From the cell containing the given text, extract its center point as (x, y) coordinate. 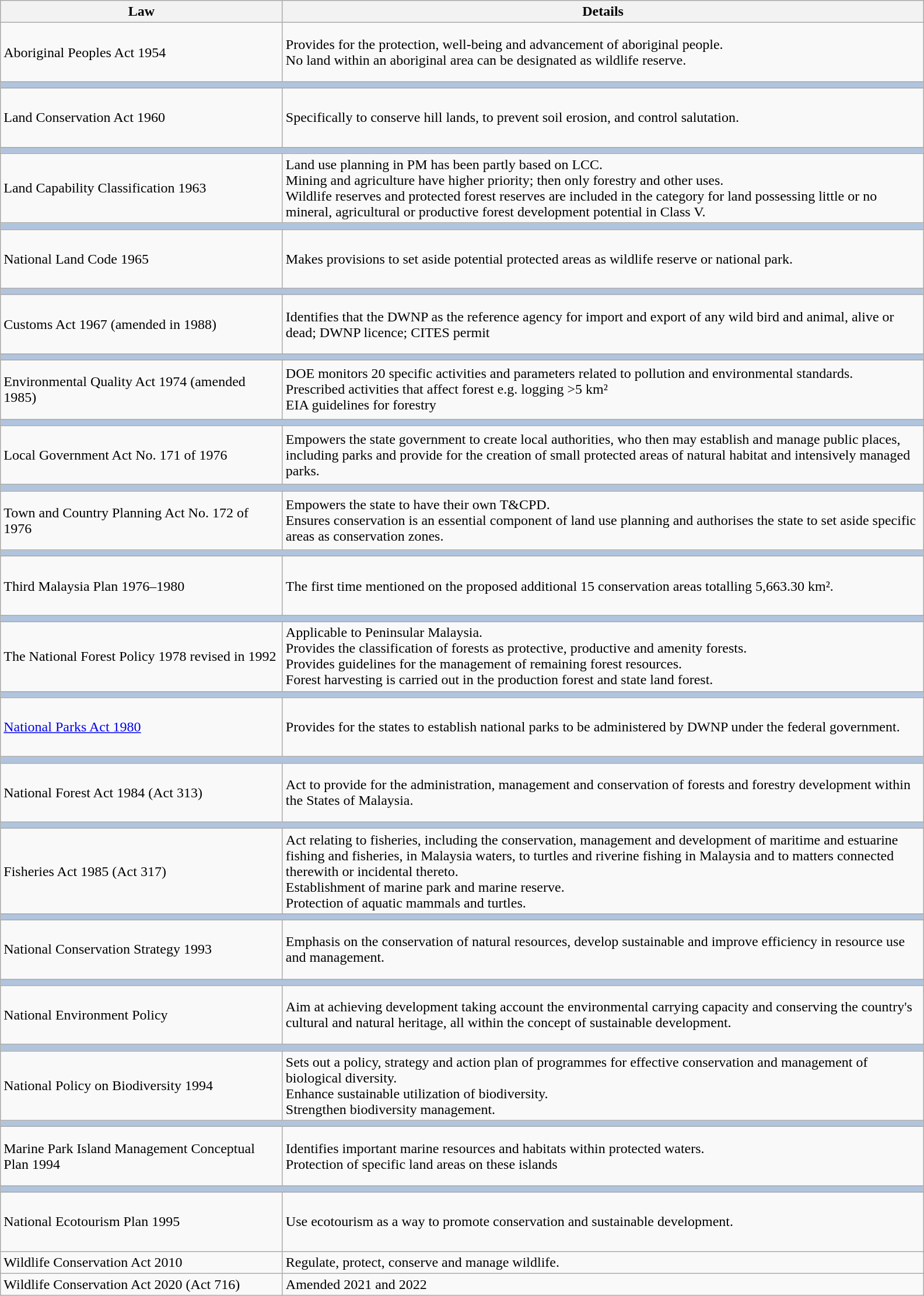
Third Malaysia Plan 1976–1980 (142, 586)
Provides for the states to establish national parks to be administered by DWNP under the federal government. (603, 727)
Land Conservation Act 1960 (142, 118)
Specifically to conserve hill lands, to prevent soil erosion, and control salutation. (603, 118)
National Policy on Biodiversity 1994 (142, 1086)
Wildlife Conservation Act 2020 (Act 716) (142, 1284)
Environmental Quality Act 1974 (amended 1985) (142, 390)
Customs Act 1967 (amended in 1988) (142, 324)
Marine Park Island Management Conceptual Plan 1994 (142, 1156)
Amended 2021 and 2022 (603, 1284)
Identifies that the DWNP as the reference agency for import and export of any wild bird and animal, alive or dead; DWNP licence; CITES permit (603, 324)
Town and Country Planning Act No. 172 of 1976 (142, 520)
Local Government Act No. 171 of 1976 (142, 455)
The first time mentioned on the proposed additional 15 conservation areas totalling 5,663.30 km². (603, 586)
National Parks Act 1980 (142, 727)
The National Forest Policy 1978 revised in 1992 (142, 657)
Identifies important marine resources and habitats within protected waters.Protection of specific land areas on these islands (603, 1156)
National Forest Act 1984 (Act 313) (142, 792)
Details (603, 12)
National Conservation Strategy 1993 (142, 950)
Land Capability Classification 1963 (142, 188)
Regulate, protect, conserve and manage wildlife. (603, 1262)
Act to provide for the administration, management and conservation of forests and forestry development within the States of Malaysia. (603, 792)
Law (142, 12)
National Environment Policy (142, 1015)
National Ecotourism Plan 1995 (142, 1221)
Wildlife Conservation Act 2010 (142, 1262)
Provides for the protection, well-being and advancement of aboriginal people.No land within an aboriginal area can be designated as wildlife reserve. (603, 52)
Aboriginal Peoples Act 1954 (142, 52)
Fisheries Act 1985 (Act 317) (142, 871)
Use ecotourism as a way to promote conservation and sustainable development. (603, 1221)
Emphasis on the conservation of natural resources, develop sustainable and improve efficiency in resource use and management. (603, 950)
National Land Code 1965 (142, 259)
Makes provisions to set aside potential protected areas as wildlife reserve or national park. (603, 259)
